Detect which cell encompasses the target text, then output its [x, y] center coordinate. 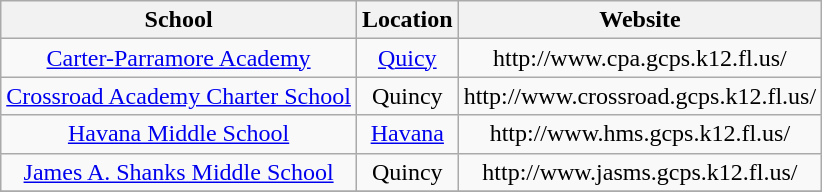
School [179, 20]
Location [407, 20]
http://www.hms.gcps.k12.fl.us/ [640, 134]
Quicy [407, 58]
http://www.cpa.gcps.k12.fl.us/ [640, 58]
http://www.jasms.gcps.k12.fl.us/ [640, 172]
Crossroad Academy Charter School [179, 96]
Website [640, 20]
http://www.crossroad.gcps.k12.fl.us/ [640, 96]
Carter-Parramore Academy [179, 58]
Havana [407, 134]
Havana Middle School [179, 134]
James A. Shanks Middle School [179, 172]
